Return (X, Y) of the center of cell containing provided text 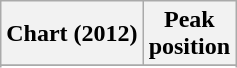
Chart (2012) (72, 34)
Peakposition (189, 34)
